Search for the cell housing the specified text and yield its [x, y] center coordinate. 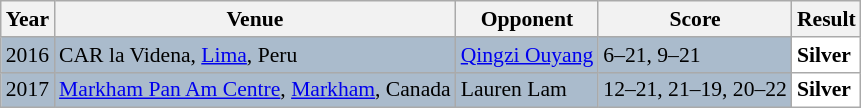
Year [28, 19]
2017 [28, 90]
Markham Pan Am Centre, Markham, Canada [255, 90]
Result [826, 19]
Qingzi Ouyang [528, 55]
Lauren Lam [528, 90]
Venue [255, 19]
2016 [28, 55]
Opponent [528, 19]
CAR la Videna, Lima, Peru [255, 55]
Score [695, 19]
6–21, 9–21 [695, 55]
12–21, 21–19, 20–22 [695, 90]
